For the text-containing cell, return its midpoint in (x, y) coordinate format. 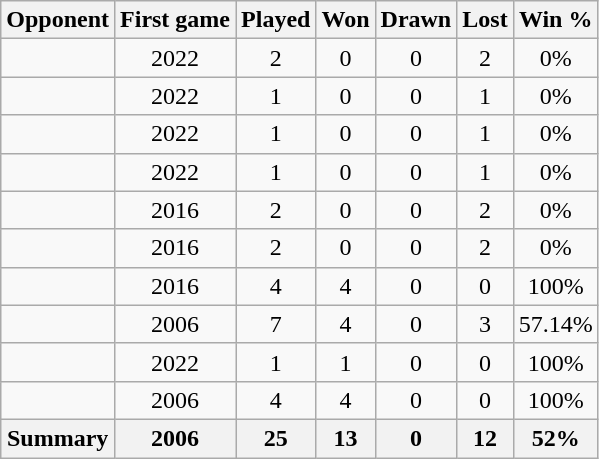
Drawn (416, 20)
3 (485, 324)
12 (485, 438)
Summary (58, 438)
52% (556, 438)
Opponent (58, 20)
Win % (556, 20)
7 (276, 324)
57.14% (556, 324)
Lost (485, 20)
Played (276, 20)
First game (176, 20)
13 (346, 438)
Won (346, 20)
25 (276, 438)
